Output the (X, Y) coordinate of the center of the cell containing the given text.  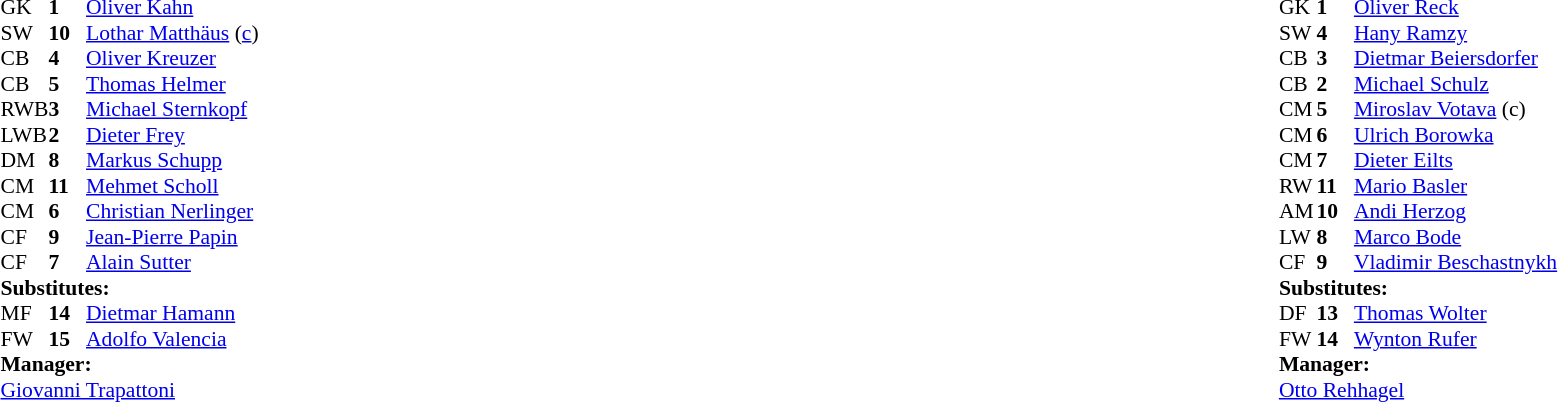
Mario Basler (1456, 186)
Dieter Eilts (1456, 161)
AM (1298, 211)
Alain Sutter (172, 263)
Dieter Frey (172, 135)
Vladimir Beschastnykh (1456, 263)
MF (24, 313)
Michael Schulz (1456, 84)
DM (24, 161)
Marco Bode (1456, 237)
Ulrich Borowka (1456, 135)
RW (1298, 186)
Thomas Wolter (1456, 313)
Dietmar Beiersdorfer (1456, 59)
Andi Herzog (1456, 211)
Adolfo Valencia (172, 339)
Dietmar Hamann (172, 313)
Hany Ramzy (1456, 33)
LWB (24, 135)
Markus Schupp (172, 161)
13 (1335, 313)
Miroslav Votava (c) (1456, 109)
Wynton Rufer (1456, 339)
Thomas Helmer (172, 84)
Lothar Matthäus (c) (172, 33)
15 (67, 339)
Christian Nerlinger (172, 211)
Oliver Kreuzer (172, 59)
Michael Sternkopf (172, 109)
DF (1298, 313)
Mehmet Scholl (172, 186)
RWB (24, 109)
LW (1298, 237)
Jean-Pierre Papin (172, 237)
